From the cell containing the given text, extract its center point as [X, Y] coordinate. 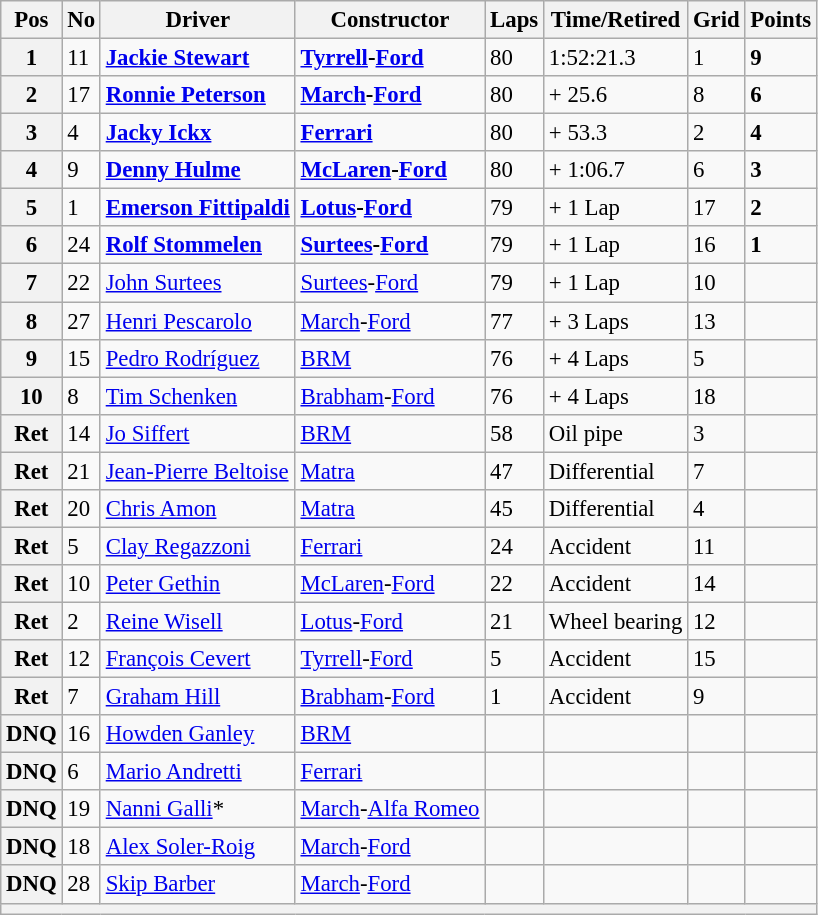
Reine Wisell [198, 621]
No [81, 20]
Ronnie Peterson [198, 95]
March-Alfa Romeo [390, 809]
Denny Hulme [198, 170]
Graham Hill [198, 697]
Points [780, 20]
Jackie Stewart [198, 58]
Laps [514, 20]
77 [514, 321]
+ 25.6 [616, 95]
47 [514, 471]
Clay Regazzoni [198, 546]
Time/Retired [616, 20]
Skip Barber [198, 885]
Jean-Pierre Beltoise [198, 471]
Pos [32, 20]
58 [514, 433]
1:52:21.3 [616, 58]
Peter Gethin [198, 584]
Mario Andretti [198, 772]
28 [81, 885]
Tim Schenken [198, 396]
Jo Siffert [198, 433]
+ 3 Laps [616, 321]
Nanni Galli* [198, 809]
19 [81, 809]
Alex Soler-Roig [198, 847]
+ 1:06.7 [616, 170]
Howden Ganley [198, 734]
Rolf Stommelen [198, 245]
François Cevert [198, 659]
Driver [198, 20]
Emerson Fittipaldi [198, 208]
20 [81, 509]
Pedro Rodríguez [198, 358]
Henri Pescarolo [198, 321]
Constructor [390, 20]
13 [716, 321]
Grid [716, 20]
Chris Amon [198, 509]
45 [514, 509]
27 [81, 321]
+ 53.3 [616, 133]
Wheel bearing [616, 621]
John Surtees [198, 283]
Oil pipe [616, 433]
Jacky Ickx [198, 133]
